Return [X, Y] of the center of cell containing provided text 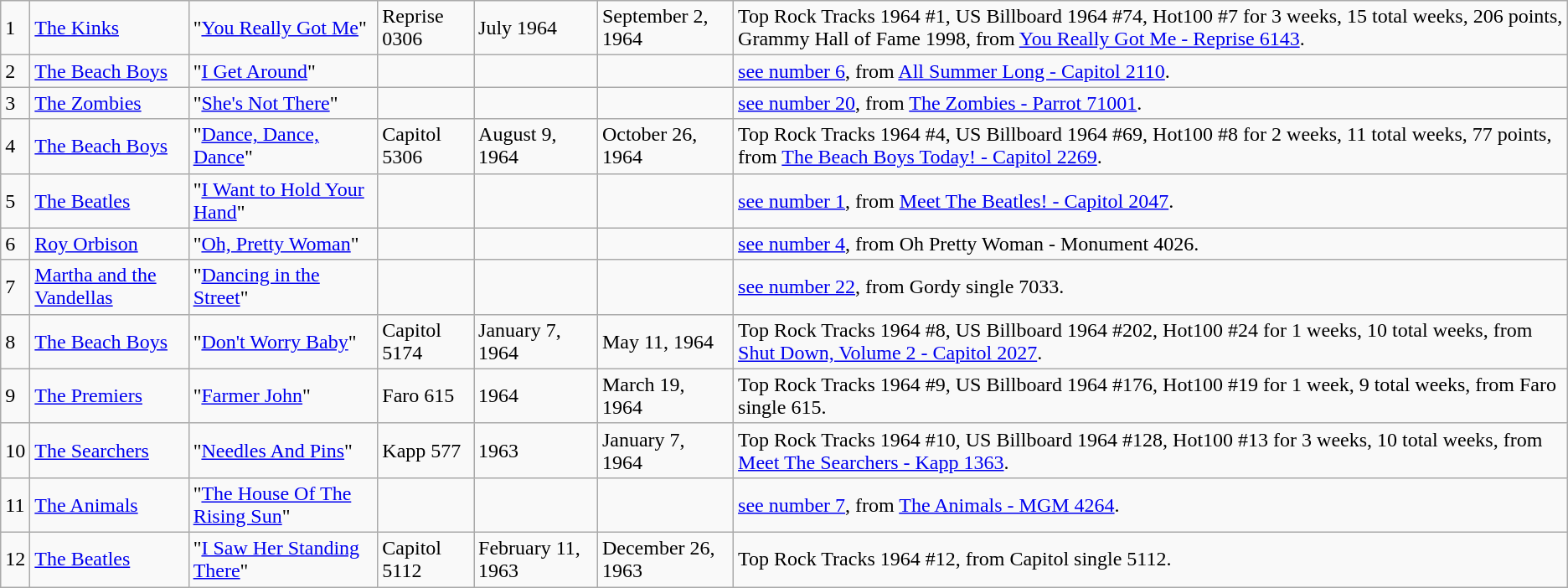
1963 [536, 451]
February 11, 1963 [536, 560]
11 [15, 504]
Reprise 0306 [426, 28]
Roy Orbison [109, 244]
"Needles And Pins" [283, 451]
The Premiers [109, 395]
5 [15, 201]
3 [15, 103]
see number 20, from The Zombies - Parrot 71001. [1151, 103]
2 [15, 71]
The Searchers [109, 451]
The Zombies [109, 103]
September 2, 1964 [665, 28]
Top Rock Tracks 1964 #9, US Billboard 1964 #176, Hot100 #19 for 1 week, 9 total weeks, from Faro single 615. [1151, 395]
Capitol 5306 [426, 146]
Capitol 5174 [426, 342]
"I Get Around" [283, 71]
"Farmer John" [283, 395]
July 1964 [536, 28]
Faro 615 [426, 395]
Kapp 577 [426, 451]
8 [15, 342]
The Animals [109, 504]
see number 6, from All Summer Long - Capitol 2110. [1151, 71]
1 [15, 28]
"The House Of The Rising Sun" [283, 504]
The Kinks [109, 28]
Top Rock Tracks 1964 #10, US Billboard 1964 #128, Hot100 #13 for 3 weeks, 10 total weeks, from Meet The Searchers - Kapp 1363. [1151, 451]
see number 4, from Oh Pretty Woman - Monument 4026. [1151, 244]
"I Saw Her Standing There" [283, 560]
Martha and the Vandellas [109, 286]
Top Rock Tracks 1964 #8, US Billboard 1964 #202, Hot100 #24 for 1 weeks, 10 total weeks, from Shut Down, Volume 2 - Capitol 2027. [1151, 342]
March 19, 1964 [665, 395]
"Dance, Dance, Dance" [283, 146]
"Oh, Pretty Woman" [283, 244]
see number 1, from Meet The Beatles! - Capitol 2047. [1151, 201]
7 [15, 286]
August 9, 1964 [536, 146]
"Don't Worry Baby" [283, 342]
"I Want to Hold Your Hand" [283, 201]
1964 [536, 395]
6 [15, 244]
"You Really Got Me" [283, 28]
see number 22, from Gordy single 7033. [1151, 286]
Top Rock Tracks 1964 #12, from Capitol single 5112. [1151, 560]
see number 7, from The Animals - MGM 4264. [1151, 504]
October 26, 1964 [665, 146]
"Dancing in the Street" [283, 286]
Capitol 5112 [426, 560]
10 [15, 451]
Top Rock Tracks 1964 #4, US Billboard 1964 #69, Hot100 #8 for 2 weeks, 11 total weeks, 77 points, from The Beach Boys Today! - Capitol 2269. [1151, 146]
"She's Not There" [283, 103]
9 [15, 395]
12 [15, 560]
May 11, 1964 [665, 342]
December 26, 1963 [665, 560]
4 [15, 146]
